Search for the cell housing the specified text and yield its [X, Y] center coordinate. 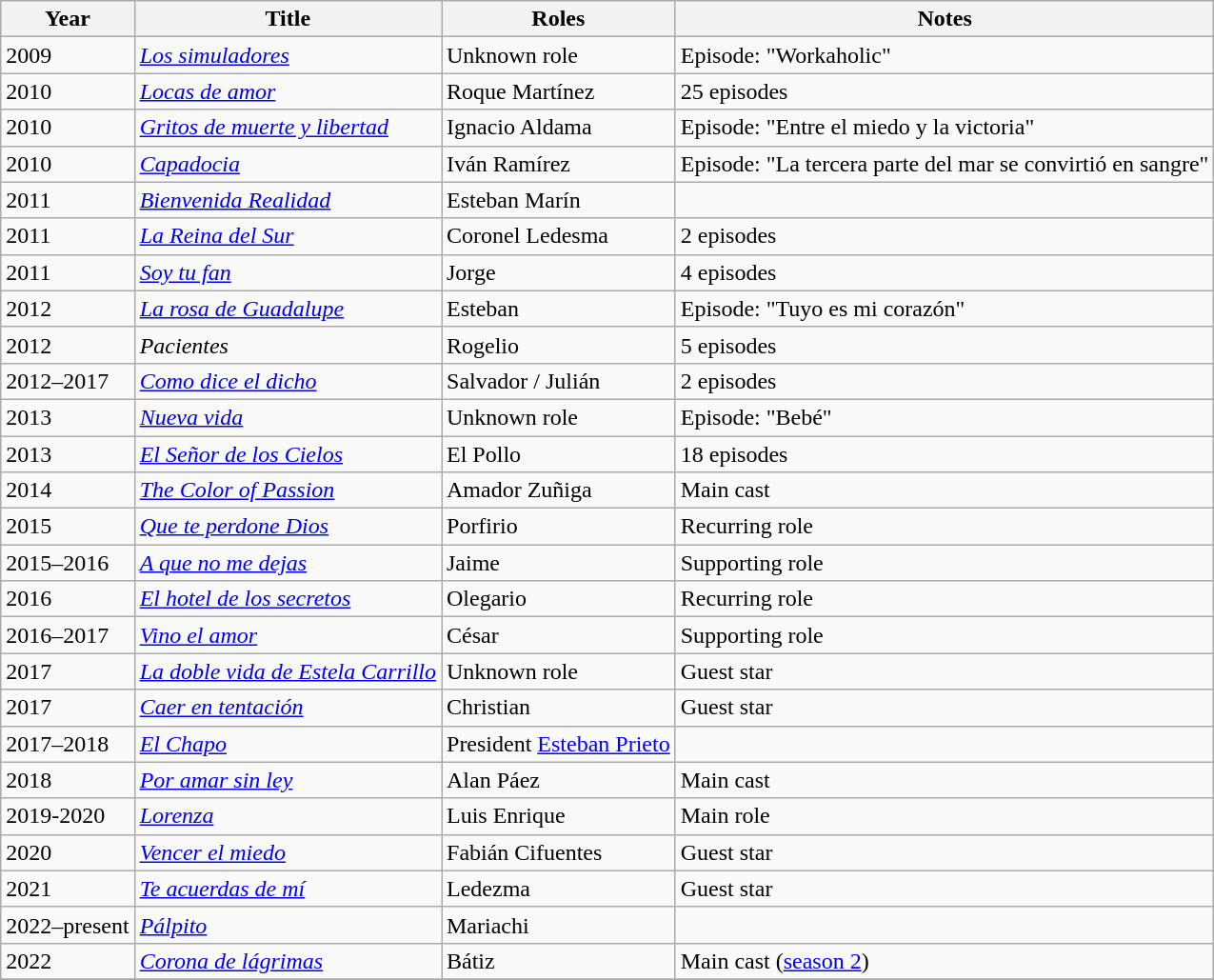
2022 [68, 961]
Olegario [559, 599]
El Pollo [559, 454]
Pacientes [288, 345]
Notes [945, 19]
Soy tu fan [288, 272]
Luis Enrique [559, 816]
El hotel de los secretos [288, 599]
Year [68, 19]
5 episodes [945, 345]
4 episodes [945, 272]
18 episodes [945, 454]
Ignacio Aldama [559, 128]
César [559, 635]
La doble vida de Estela Carrillo [288, 671]
Te acuerdas de mí [288, 889]
Esteban Marín [559, 200]
Locas de amor [288, 91]
Corona de lágrimas [288, 961]
Salvador / Julián [559, 381]
La rosa de Guadalupe [288, 309]
Episode: "Entre el miedo y la victoria" [945, 128]
Por amar sin ley [288, 780]
The Color of Passion [288, 490]
2020 [68, 852]
2017–2018 [68, 744]
Vino el amor [288, 635]
2015–2016 [68, 563]
Mariachi [559, 925]
Roles [559, 19]
Christian [559, 708]
Episode: "Bebé" [945, 417]
Fabián Cifuentes [559, 852]
Iván Ramírez [559, 164]
Nueva vida [288, 417]
A que no me dejas [288, 563]
President Esteban Prieto [559, 744]
Episode: "Tuyo es mi corazón" [945, 309]
Main role [945, 816]
Episode: "La tercera parte del mar se convirtió en sangre" [945, 164]
2012–2017 [68, 381]
Como dice el dicho [288, 381]
Jaime [559, 563]
Episode: "Workaholic" [945, 55]
2018 [68, 780]
El Chapo [288, 744]
Main cast (season 2) [945, 961]
Title [288, 19]
Ledezma [559, 889]
Los simuladores [288, 55]
Alan Páez [559, 780]
2016–2017 [68, 635]
Gritos de muerte y libertad [288, 128]
Bátiz [559, 961]
La Reina del Sur [288, 236]
2009 [68, 55]
2016 [68, 599]
2019-2020 [68, 816]
2022–present [68, 925]
2021 [68, 889]
Porfirio [559, 527]
Vencer el miedo [288, 852]
Bienvenida Realidad [288, 200]
Pálpito [288, 925]
Coronel Ledesma [559, 236]
Roque Martínez [559, 91]
Caer en tentación [288, 708]
2015 [68, 527]
Esteban [559, 309]
El Señor de los Cielos [288, 454]
Amador Zuñiga [559, 490]
Jorge [559, 272]
Rogelio [559, 345]
Capadocia [288, 164]
25 episodes [945, 91]
Lorenza [288, 816]
Que te perdone Dios [288, 527]
2014 [68, 490]
